Return the (x, y) coordinate for the center point of the cell that contains the specified text.  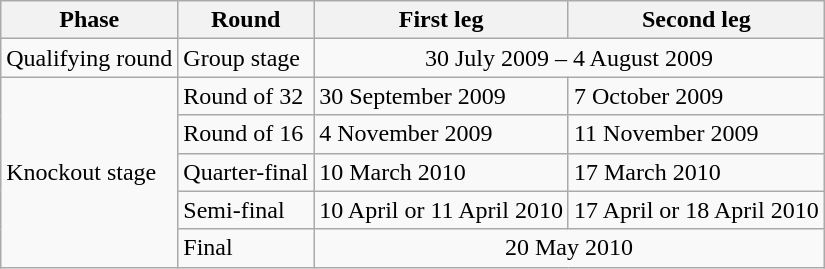
30 September 2009 (442, 96)
Semi-final (246, 210)
First leg (442, 20)
Quarter-final (246, 172)
20 May 2010 (570, 248)
Knockout stage (90, 172)
4 November 2009 (442, 134)
Round (246, 20)
17 March 2010 (696, 172)
17 April or 18 April 2010 (696, 210)
11 November 2009 (696, 134)
Round of 32 (246, 96)
10 April or 11 April 2010 (442, 210)
10 March 2010 (442, 172)
Group stage (246, 58)
Qualifying round (90, 58)
Final (246, 248)
Second leg (696, 20)
Round of 16 (246, 134)
Phase (90, 20)
7 October 2009 (696, 96)
30 July 2009 – 4 August 2009 (570, 58)
